Detect which cell encompasses the target text, then output its (x, y) center coordinate. 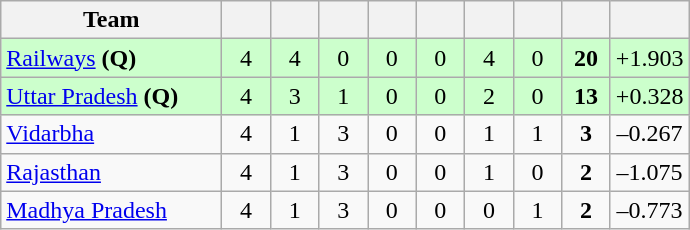
Vidarbha (112, 134)
+1.903 (650, 58)
Railways (Q) (112, 58)
+0.328 (650, 96)
–1.075 (650, 172)
Team (112, 20)
–0.773 (650, 210)
Uttar Pradesh (Q) (112, 96)
20 (586, 58)
Rajasthan (112, 172)
13 (586, 96)
Madhya Pradesh (112, 210)
–0.267 (650, 134)
